Scan for the cell matching the given text and deliver its [x, y] coordinate at center. 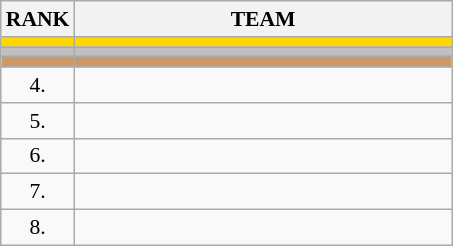
TEAM [262, 19]
RANK [38, 19]
5. [38, 121]
8. [38, 228]
4. [38, 85]
6. [38, 156]
7. [38, 192]
